Identify which cell holds the provided text, then report its [X, Y] central coordinate. 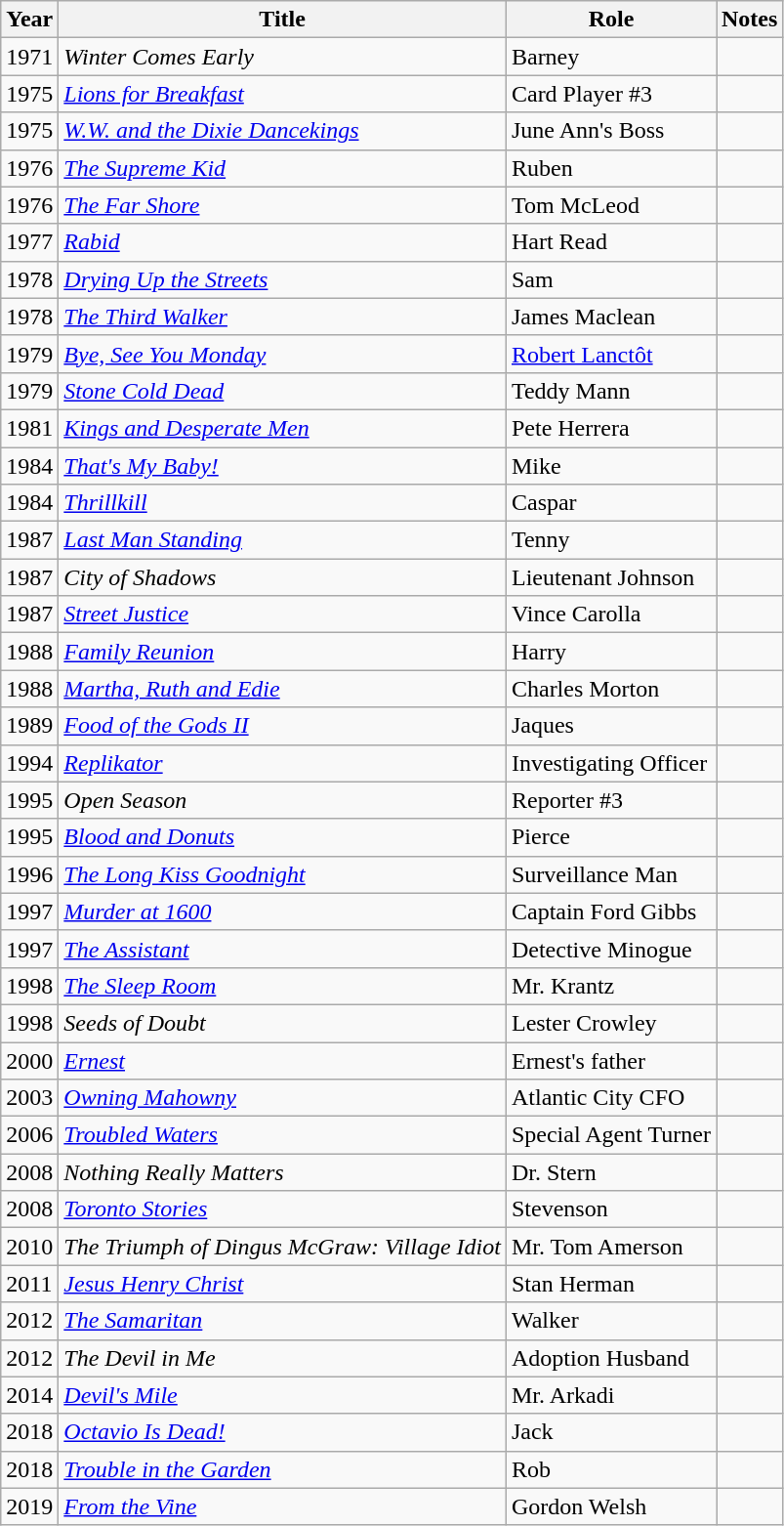
The Samaritan [283, 1321]
Lester Crowley [611, 1023]
Blood and Donuts [283, 837]
Octavio Is Dead! [283, 1432]
Vince Carolla [611, 615]
Ernest's father [611, 1060]
2019 [29, 1506]
2010 [29, 1247]
Pete Herrera [611, 428]
Rob [611, 1469]
Rabid [283, 242]
Mr. Krantz [611, 986]
Ernest [283, 1060]
Troubled Waters [283, 1135]
2014 [29, 1395]
Dr. Stern [611, 1172]
Reporter #3 [611, 800]
Card Player #3 [611, 94]
Nothing Really Matters [283, 1172]
Street Justice [283, 615]
Caspar [611, 503]
Trouble in the Garden [283, 1469]
Robert Lanctôt [611, 354]
Kings and Desperate Men [283, 428]
Family Reunion [283, 652]
Barney [611, 57]
Toronto Stories [283, 1209]
Murder at 1600 [283, 911]
1971 [29, 57]
Mr. Arkadi [611, 1395]
Investigating Officer [611, 763]
City of Shadows [283, 577]
Mr. Tom Amerson [611, 1247]
Detective Minogue [611, 949]
Last Man Standing [283, 540]
Charles Morton [611, 689]
2006 [29, 1135]
Seeds of Doubt [283, 1023]
2011 [29, 1284]
Walker [611, 1321]
Atlantic City CFO [611, 1098]
Surveillance Man [611, 874]
Special Agent Turner [611, 1135]
Devil's Mile [283, 1395]
Drying Up the Streets [283, 279]
The Long Kiss Goodnight [283, 874]
Food of the Gods II [283, 726]
Lions for Breakfast [283, 94]
Gordon Welsh [611, 1506]
Bye, See You Monday [283, 354]
Lieutenant Johnson [611, 577]
Teddy Mann [611, 391]
1977 [29, 242]
Stone Cold Dead [283, 391]
The Supreme Kid [283, 168]
The Third Walker [283, 317]
Owning Mahowny [283, 1098]
Winter Comes Early [283, 57]
The Devil in Me [283, 1358]
Role [611, 20]
The Triumph of Dingus McGraw: Village Idiot [283, 1247]
Hart Read [611, 242]
Title [283, 20]
From the Vine [283, 1506]
1981 [29, 428]
Stan Herman [611, 1284]
Adoption Husband [611, 1358]
The Far Shore [283, 205]
2000 [29, 1060]
1989 [29, 726]
Jack [611, 1432]
Pierce [611, 837]
Jaques [611, 726]
Tenny [611, 540]
Tom McLeod [611, 205]
Thrillkill [283, 503]
W.W. and the Dixie Dancekings [283, 131]
Ruben [611, 168]
Captain Ford Gibbs [611, 911]
Notes [750, 20]
Mike [611, 466]
James Maclean [611, 317]
1994 [29, 763]
The Assistant [283, 949]
Jesus Henry Christ [283, 1284]
Harry [611, 652]
Martha, Ruth and Edie [283, 689]
1996 [29, 874]
Open Season [283, 800]
Stevenson [611, 1209]
That's My Baby! [283, 466]
The Sleep Room [283, 986]
Replikator [283, 763]
Year [29, 20]
2003 [29, 1098]
Sam [611, 279]
June Ann's Boss [611, 131]
